Locate the cell with the specified text and output its (x, y) center coordinate. 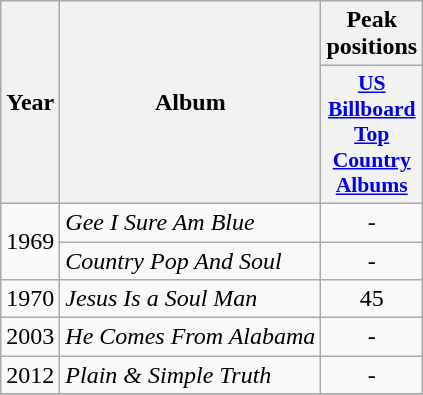
Album (190, 102)
2012 (30, 375)
Jesus Is a Soul Man (190, 299)
Year (30, 102)
US BillboardTop CountryAlbums (372, 135)
1970 (30, 299)
1969 (30, 241)
45 (372, 299)
Gee I Sure Am Blue (190, 222)
He Comes From Alabama (190, 337)
2003 (30, 337)
Plain & Simple Truth (190, 375)
Country Pop And Soul (190, 261)
Peak positions (372, 34)
